Identify which cell holds the provided text, then report its [x, y] central coordinate. 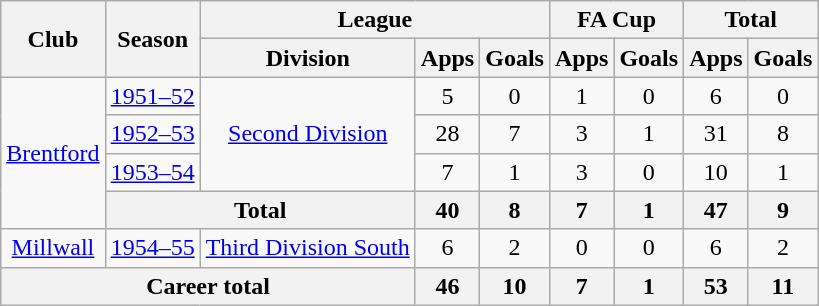
46 [447, 286]
FA Cup [616, 20]
40 [447, 210]
League [374, 20]
1954–55 [152, 248]
1951–52 [152, 96]
31 [716, 134]
47 [716, 210]
1953–54 [152, 172]
5 [447, 96]
Millwall [53, 248]
Season [152, 39]
9 [783, 210]
Brentford [53, 153]
11 [783, 286]
Division [308, 58]
1952–53 [152, 134]
28 [447, 134]
Career total [208, 286]
53 [716, 286]
Second Division [308, 134]
Third Division South [308, 248]
Club [53, 39]
